Output the (x, y) coordinate of the center of the cell containing the given text.  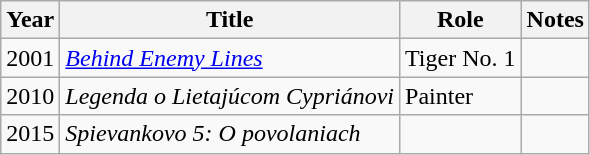
Painter (461, 96)
Behind Enemy Lines (230, 58)
2010 (30, 96)
Tiger No. 1 (461, 58)
Legenda o Lietajúcom Cypriánovi (230, 96)
2001 (30, 58)
Title (230, 20)
Role (461, 20)
Notes (555, 20)
Year (30, 20)
2015 (30, 134)
Spievankovo 5: O povolaniach (230, 134)
